Extract the [x, y] coordinate from the center of the cell holding the provided text.  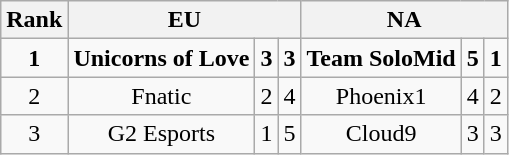
Unicorns of Love [162, 58]
Team SoloMid [381, 58]
Cloud9 [381, 134]
Phoenix1 [381, 96]
NA [404, 20]
Fnatic [162, 96]
Rank [34, 20]
G2 Esports [162, 134]
EU [184, 20]
